Detect which cell encompasses the target text, then output its [x, y] center coordinate. 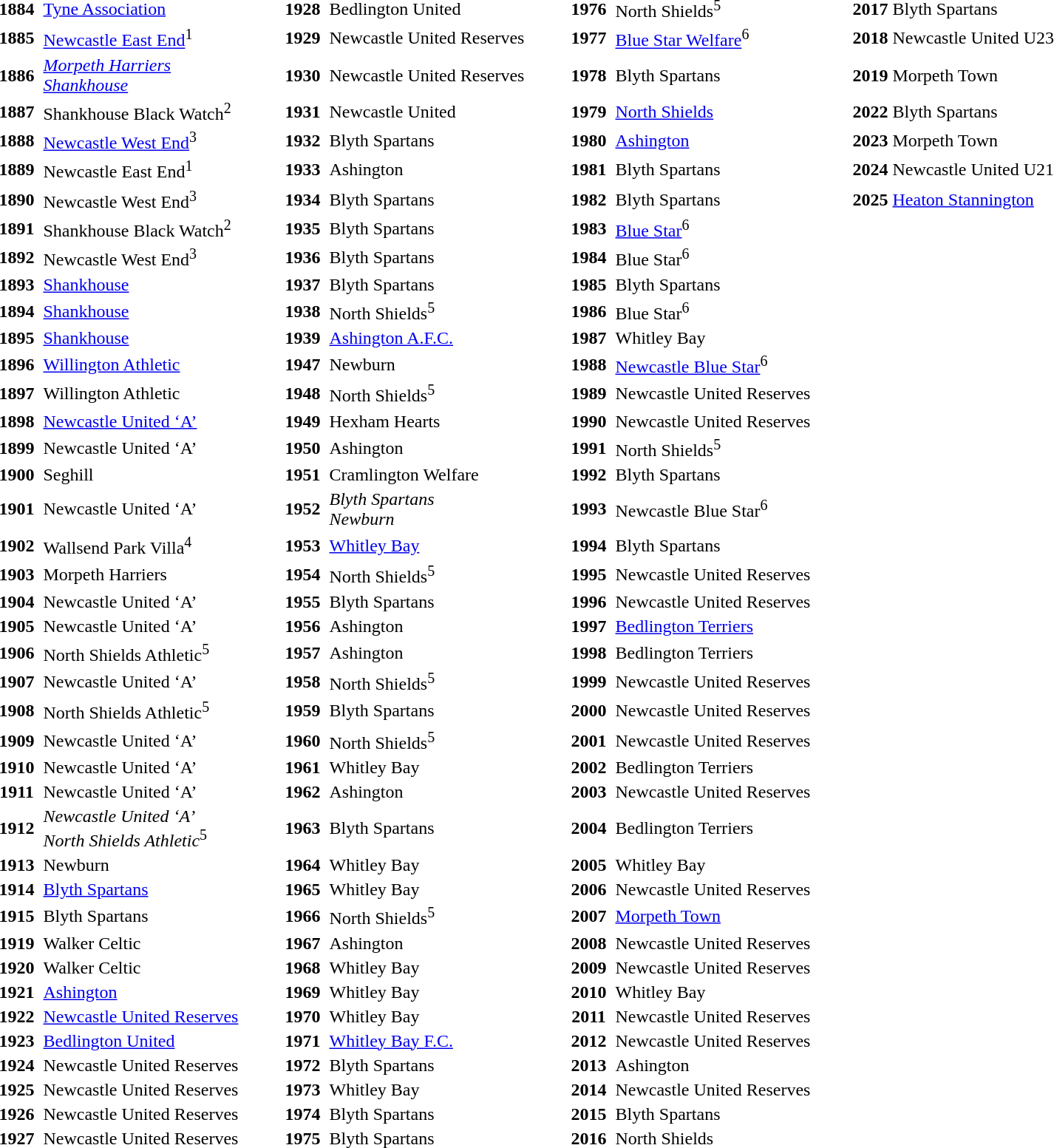
1981 [588, 170]
1939 [303, 338]
1953 [303, 546]
1947 [303, 364]
2006 [588, 889]
1991 [588, 447]
1965 [303, 889]
Morpeth HarriersShankhouse [160, 75]
1957 [303, 653]
2022 [871, 112]
1995 [588, 574]
1962 [303, 792]
1954 [303, 574]
1997 [588, 626]
1938 [303, 311]
1932 [303, 140]
1987 [588, 338]
2011 [588, 1016]
Hexham Hearts [446, 421]
1936 [303, 257]
North Shields [732, 112]
1994 [588, 546]
1933 [303, 170]
2019 [871, 75]
1956 [303, 626]
1973 [303, 1090]
Blyth SpartansNewburn [446, 509]
1970 [303, 1016]
Newcastle United ‘A’North Shields Athletic5 [160, 828]
1986 [588, 311]
1964 [303, 865]
1967 [303, 943]
2018 [871, 38]
1949 [303, 421]
1934 [303, 199]
1952 [303, 509]
1955 [303, 602]
1937 [303, 285]
1971 [303, 1041]
2005 [588, 865]
1966 [303, 916]
1993 [588, 509]
Cramlington Welfare [446, 475]
2012 [588, 1041]
2002 [588, 767]
1951 [303, 475]
1983 [588, 228]
2025 [871, 199]
2014 [588, 1090]
1990 [588, 421]
1958 [303, 682]
1961 [303, 767]
1959 [303, 711]
Whitley Bay F.C. [446, 1041]
Newcastle United [446, 112]
1950 [303, 447]
1972 [303, 1065]
1931 [303, 112]
1979 [588, 112]
2023 [871, 140]
2024 [871, 170]
2013 [588, 1065]
2001 [588, 740]
1996 [588, 602]
1998 [588, 653]
1960 [303, 740]
2004 [588, 828]
1977 [588, 38]
1930 [303, 75]
2010 [588, 992]
Ashington A.F.C. [446, 338]
Blue Star Welfare6 [732, 38]
1963 [303, 828]
Bedlington United [160, 1041]
Wallsend Park Villa4 [160, 546]
Morpeth Harriers [160, 574]
1988 [588, 364]
1969 [303, 992]
1980 [588, 140]
2003 [588, 792]
1974 [303, 1114]
1935 [303, 228]
1968 [303, 968]
1984 [588, 257]
1982 [588, 199]
2008 [588, 943]
2000 [588, 711]
2009 [588, 968]
1989 [588, 394]
1985 [588, 285]
2015 [588, 1114]
1929 [303, 38]
2007 [588, 916]
1978 [588, 75]
Morpeth Town [732, 916]
1992 [588, 475]
1948 [303, 394]
Seghill [160, 475]
1999 [588, 682]
